Output the (x, y) coordinate of the center of the cell containing the given text.  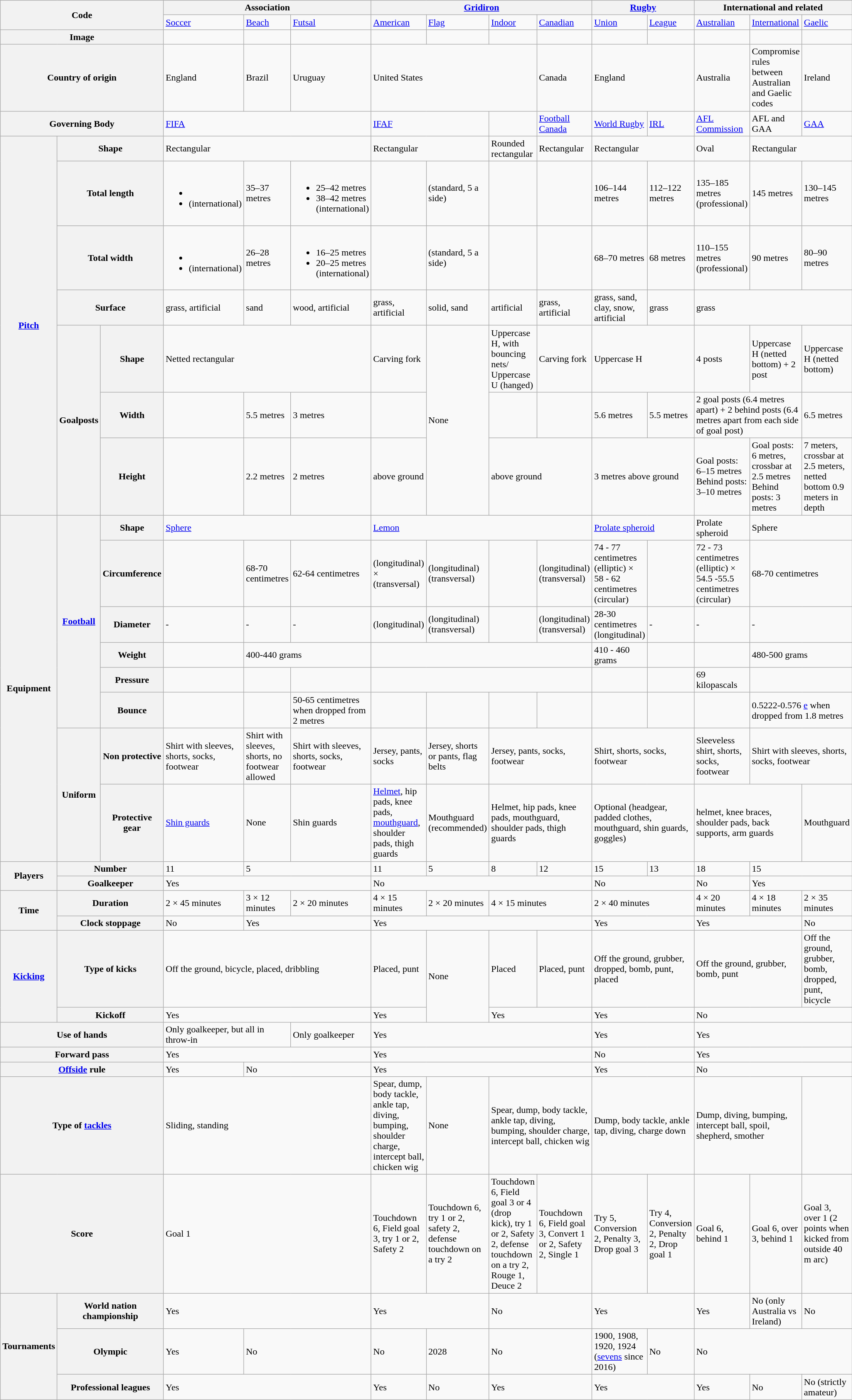
Jersey, pants, socks (399, 756)
wood, artificial (331, 308)
2 × 45 minutes (204, 903)
Off the ground, grubber, bomb, dropped, punt, bicycle (827, 969)
74 - 77 centimetres (elliptic) ×58 - 62 centimetres (circular) (620, 573)
Union (620, 22)
90 metres (776, 257)
Futsal (331, 22)
Duration (110, 903)
Professional leagues (110, 1387)
Try 5, Conversion 2, Penalty 3, Drop goal 3 (620, 1234)
Lemon (482, 527)
2.2 metres (268, 476)
Height (132, 476)
2 goal posts (6.4 metres apart) + 2 behind posts (6.4 metres apart from each side of goal post) (748, 415)
25–42 metres38–42 metres (international) (331, 193)
Goal 1 (267, 1234)
Canada (564, 78)
7 meters, crossbar at 2.5 meters, netted bottom 0.9 meters in depth (827, 476)
2 × 35 minutes (827, 903)
Score (82, 1234)
Oval (722, 149)
Football Canada (564, 123)
American (399, 22)
1900, 1908, 1920, 1924 (sevens since 2016) (620, 1352)
68–70 metres (620, 257)
Sleeveless shirt, shorts, socks, footwear (722, 756)
Rugby (643, 8)
3 metres above ground (643, 476)
480-500 grams (801, 655)
Gridiron (482, 8)
2028 (458, 1352)
Uppercase H, with bouncing nets/ Uppercase U (hanged) (513, 358)
130–145 metres (827, 193)
IFAF (430, 123)
Goalposts (79, 420)
Only goalkeeper, but all in throw-in (227, 1034)
Goal 6, behind 1 (722, 1234)
No (strictly amateur) (827, 1387)
Diameter (132, 625)
106–144 metres (620, 193)
Uppercase H (netted bottom) (827, 358)
United States (454, 78)
Jersey, pants, socks, footwear (540, 756)
Goalkeeper (110, 883)
Only goalkeeper (331, 1034)
International and related (773, 8)
Uppercase H (643, 358)
AFL Commission (722, 123)
Forward pass (82, 1054)
4 × 18 minutes (776, 903)
No (only Australia vs Ireland) (776, 1311)
Type of kicks (110, 969)
Kickoff (110, 1015)
Gaelic (827, 22)
Bounce (132, 710)
Type of tackles (82, 1126)
68 metres (671, 257)
3 metres (331, 415)
Total width (110, 257)
12 (564, 869)
72 - 73 centimetres (elliptic) ×54.5 -55.5 centimetres (circular) (722, 573)
Image (82, 37)
Players (29, 876)
4 × 20 minutes (722, 903)
Number (110, 869)
GAA (827, 123)
Soccer (204, 22)
35–37 metres (268, 193)
Compromise rules between Australian and Gaelic codes (776, 78)
Touchdown 6, Field goal 3 or 4 (drop kick), try 1 or 2, Safety 2, defense touchdown on a try 2, Rouge 1, Deuce 2 (513, 1234)
Canadian (564, 22)
Surface (110, 308)
Goal posts: 6–15 metresBehind posts: 3–10 metres (722, 476)
grass, sand, clay, snow, artificial (620, 308)
Country of origin (82, 78)
28-30 centimetres (longitudinal) (620, 625)
Protective gear (132, 823)
Offside rule (82, 1069)
Use of hands (82, 1034)
World Rugby (620, 123)
Touchdown 6, Field goal 3, try 1 or 2, Safety 2 (399, 1234)
Olympic (110, 1352)
69 kilopascals (722, 680)
8 (513, 869)
Uppercase H (netted bottom) + 2 post (776, 358)
Touchdown 6, Field goal 3, Convert 1 or 2, Safety 2, Single 1 (564, 1234)
110–155 metres (professional) (722, 257)
Goal posts: 6 metres, crossbar at 2.5 metresBehind posts: 3 metres (776, 476)
5.6 metres (620, 415)
Dump, diving, bumping, intercept ball, spoil, shepherd, smother (748, 1126)
80–90 metres (827, 257)
Sliding, standing (267, 1126)
Off the ground, grubber, bomb, punt (748, 969)
0.5222-0.576 e when dropped from 1.8 metres (801, 710)
Equipment (29, 688)
Shirt, shorts, socks, footwear (643, 756)
Uniform (79, 795)
2 metres (331, 476)
Kicking (29, 976)
World nation championship (110, 1311)
135–185 metres (professional) (722, 193)
Football (79, 621)
sand (268, 308)
Optional (headgear, padded clothes, mouthguard, shin guards, goggles) (643, 823)
Mouthguard (recommended) (458, 823)
Shirt with sleeves, shorts, no footwear allowed (268, 756)
400-440 grams (308, 655)
3 × 12 minutes (268, 903)
League (671, 22)
Indoor (513, 22)
410 - 460 grams (620, 655)
Goal 3, over 1 (2 points when kicked from outside 40 m arc) (827, 1234)
Circumference (132, 573)
Ireland (827, 78)
Brazil (268, 78)
solid, sand (458, 308)
Uruguay (331, 78)
Australia (722, 78)
Jersey, shorts or pants, flag belts (458, 756)
Pressure (132, 680)
Flag (458, 22)
helmet, knee braces, shoulder pads, back supports, arm guards (748, 823)
Australian (722, 22)
FIFA (267, 123)
13 (671, 869)
Rounded rectangular (513, 149)
Off the ground, bicycle, placed, dribbling (267, 969)
Governing Body (82, 123)
International (776, 22)
2 × 40 minutes (643, 903)
26–28 metres (268, 257)
Goal 6, over 3, behind 1 (776, 1234)
IRL (671, 123)
Association (267, 8)
Beach (268, 22)
Placed (513, 969)
(longitudinal) (399, 625)
6.5 metres (827, 415)
4 posts (722, 358)
Try 4, Conversion 2, Penalty 2, Drop goal 1 (671, 1234)
Netted rectangular (267, 358)
62-64 centimetres (331, 573)
112–122 metres (671, 193)
Width (132, 415)
(longitudinal) × (transversal) (399, 573)
Non protective (132, 756)
18 (722, 869)
artificial (513, 308)
Off the ground, grubber, dropped, bomb, punt, placed (643, 969)
16–25 metres20–25 metres (international) (331, 257)
Tournaments (29, 1346)
50-65 centimetres when dropped from 2 metres (331, 710)
Dump, body tackle, ankle tap, diving, charge down (643, 1126)
145 metres (776, 193)
Total length (110, 193)
Code (82, 15)
Touchdown 6, try 1 or 2, safety 2, defense touchdown on a try 2 (458, 1234)
Weight (132, 655)
Pitch (29, 325)
AFL and GAA (776, 123)
Time (29, 910)
Mouthguard (827, 823)
Clock stoppage (110, 923)
